For the text-containing cell, return its midpoint in [X, Y] coordinate format. 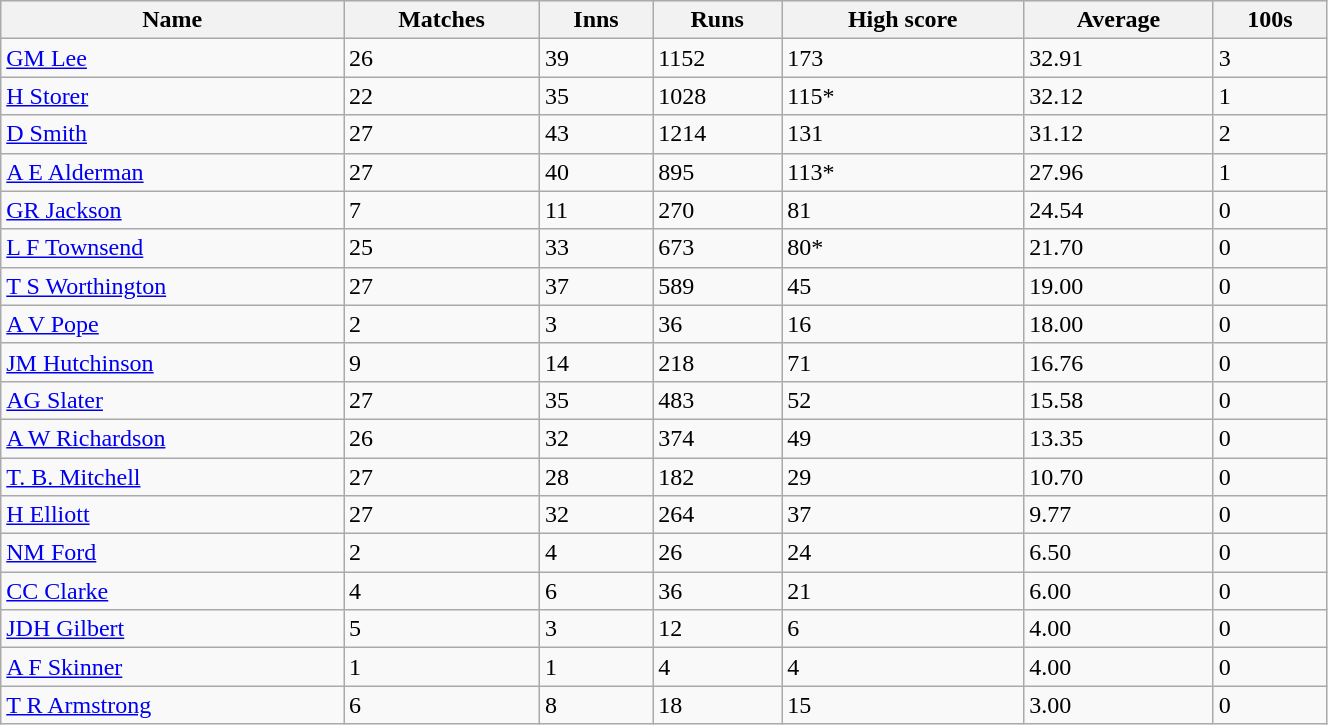
39 [596, 58]
27.96 [1119, 172]
Runs [718, 20]
40 [596, 172]
45 [903, 286]
1214 [718, 134]
T S Worthington [172, 286]
JM Hutchinson [172, 362]
16 [903, 324]
8 [596, 705]
T R Armstrong [172, 705]
A W Richardson [172, 438]
21.70 [1119, 248]
80* [903, 248]
22 [442, 96]
71 [903, 362]
49 [903, 438]
32.12 [1119, 96]
T. B. Mitchell [172, 477]
270 [718, 210]
81 [903, 210]
28 [596, 477]
6.00 [1119, 591]
GR Jackson [172, 210]
9 [442, 362]
264 [718, 515]
16.76 [1119, 362]
L F Townsend [172, 248]
32.91 [1119, 58]
5 [442, 629]
24.54 [1119, 210]
25 [442, 248]
6.50 [1119, 553]
483 [718, 400]
15.58 [1119, 400]
High score [903, 20]
19.00 [1119, 286]
173 [903, 58]
JDH Gilbert [172, 629]
43 [596, 134]
18 [718, 705]
895 [718, 172]
AG Slater [172, 400]
12 [718, 629]
589 [718, 286]
1152 [718, 58]
A E Alderman [172, 172]
29 [903, 477]
10.70 [1119, 477]
21 [903, 591]
218 [718, 362]
GM Lee [172, 58]
115* [903, 96]
52 [903, 400]
Name [172, 20]
D Smith [172, 134]
13.35 [1119, 438]
H Elliott [172, 515]
14 [596, 362]
24 [903, 553]
11 [596, 210]
CC Clarke [172, 591]
Average [1119, 20]
7 [442, 210]
100s [1270, 20]
Inns [596, 20]
Matches [442, 20]
33 [596, 248]
15 [903, 705]
NM Ford [172, 553]
113* [903, 172]
182 [718, 477]
1028 [718, 96]
374 [718, 438]
A F Skinner [172, 667]
3.00 [1119, 705]
9.77 [1119, 515]
673 [718, 248]
131 [903, 134]
18.00 [1119, 324]
31.12 [1119, 134]
H Storer [172, 96]
A V Pope [172, 324]
